Scan for the cell matching the given text and deliver its (X, Y) coordinate at center. 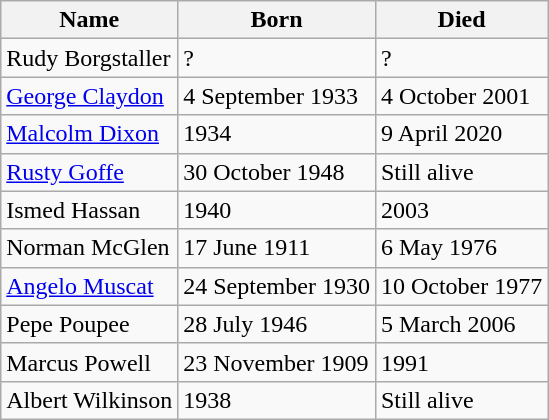
1934 (277, 134)
4 September 1933 (277, 96)
Norman McGlen (90, 248)
10 October 1977 (461, 286)
Albert Wilkinson (90, 400)
1938 (277, 400)
4 October 2001 (461, 96)
30 October 1948 (277, 172)
1940 (277, 210)
Pepe Poupee (90, 324)
28 July 1946 (277, 324)
Rusty Goffe (90, 172)
George Claydon (90, 96)
Angelo Muscat (90, 286)
Died (461, 20)
24 September 1930 (277, 286)
5 March 2006 (461, 324)
Rudy Borgstaller (90, 58)
23 November 1909 (277, 362)
Marcus Powell (90, 362)
Name (90, 20)
Ismed Hassan (90, 210)
6 May 1976 (461, 248)
Born (277, 20)
1991 (461, 362)
2003 (461, 210)
9 April 2020 (461, 134)
17 June 1911 (277, 248)
Malcolm Dixon (90, 134)
